Extract the [x, y] coordinate from the center of the cell holding the provided text.  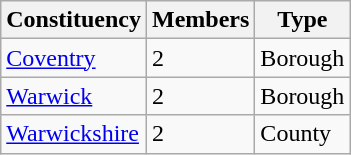
Members [200, 20]
Warwick [74, 96]
Coventry [74, 58]
Warwickshire [74, 134]
Type [302, 20]
Constituency [74, 20]
County [302, 134]
